Scan for the cell matching the given text and deliver its [x, y] coordinate at center. 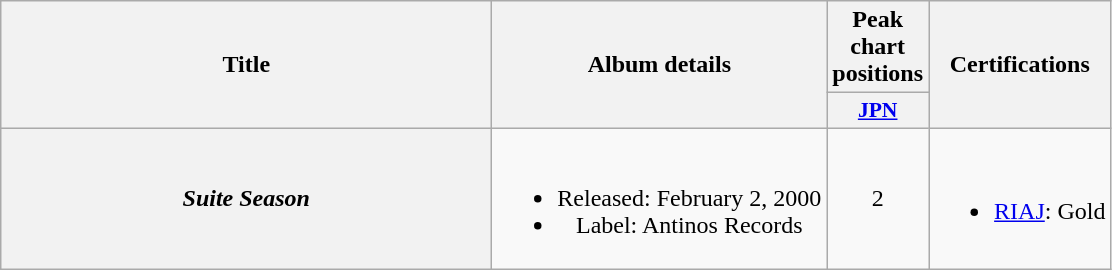
Album details [660, 65]
Title [246, 65]
2 [878, 198]
Suite Season [246, 198]
RIAJ: Gold [1020, 198]
Released: February 2, 2000Label: Antinos Records [660, 198]
JPN [878, 111]
Certifications [1020, 65]
Peak chart positions [878, 47]
